Pinpoint the cell where the given text exists, returning its [x, y] midpoint coordinate. 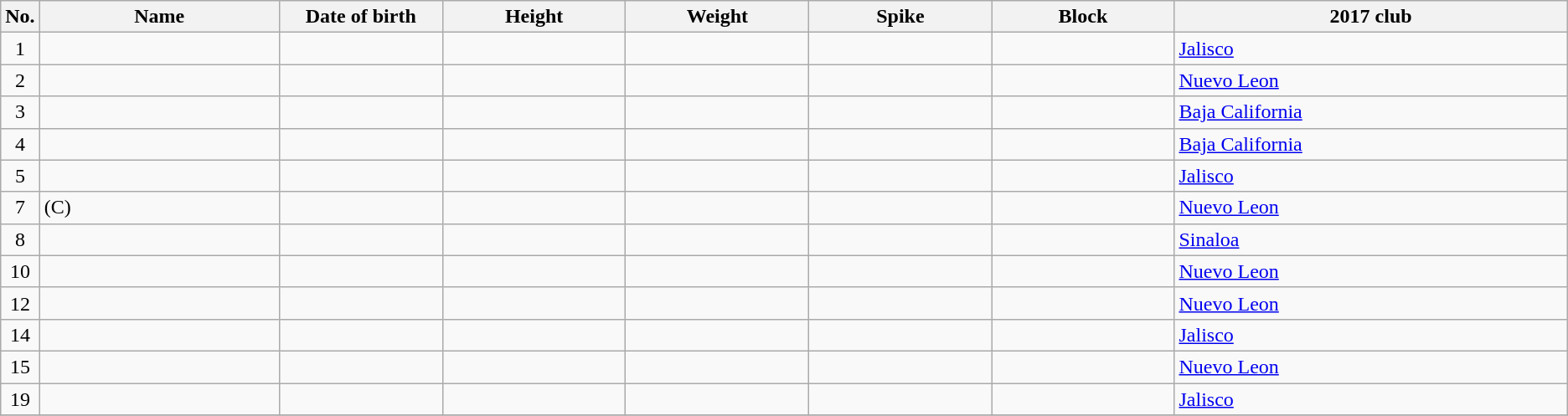
Block [1083, 17]
Name [159, 17]
12 [20, 303]
1 [20, 49]
7 [20, 208]
No. [20, 17]
15 [20, 367]
3 [20, 112]
Spike [900, 17]
Date of birth [360, 17]
4 [20, 144]
(C) [159, 208]
Sinaloa [1370, 239]
14 [20, 335]
Height [534, 17]
2 [20, 80]
8 [20, 239]
10 [20, 271]
2017 club [1370, 17]
19 [20, 399]
Weight [717, 17]
5 [20, 176]
